Locate the cell with the specified text and output its (X, Y) center coordinate. 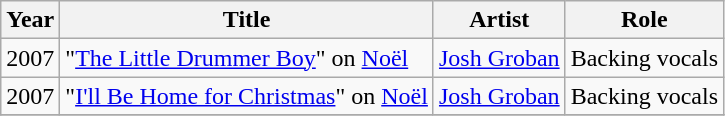
Title (247, 20)
"The Little Drummer Boy" on Noël (247, 58)
Artist (499, 20)
Role (644, 20)
"I'll Be Home for Christmas" on Noël (247, 96)
Year (30, 20)
